Search for the cell housing the specified text and yield its [x, y] center coordinate. 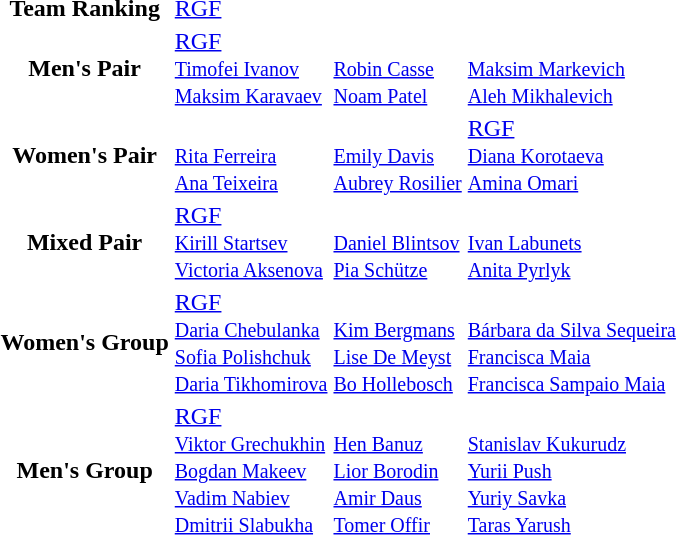
RGFDaria ChebulankaSofia PolishchukDaria Tikhomirova [251, 342]
RGFTimofei IvanovMaksim Karavaev [251, 68]
Robin CasseNoam Patel [398, 68]
Emily DavisAubrey Rosilier [398, 155]
Kim BergmansLise De MeystBo Hollebosch [398, 342]
Daniel BlintsovPia Schütze [398, 242]
RGFKirill StartsevVictoria Aksenova [251, 242]
Rita FerreiraAna Teixeira [251, 155]
